Output the (X, Y) coordinate of the center of the cell containing the given text.  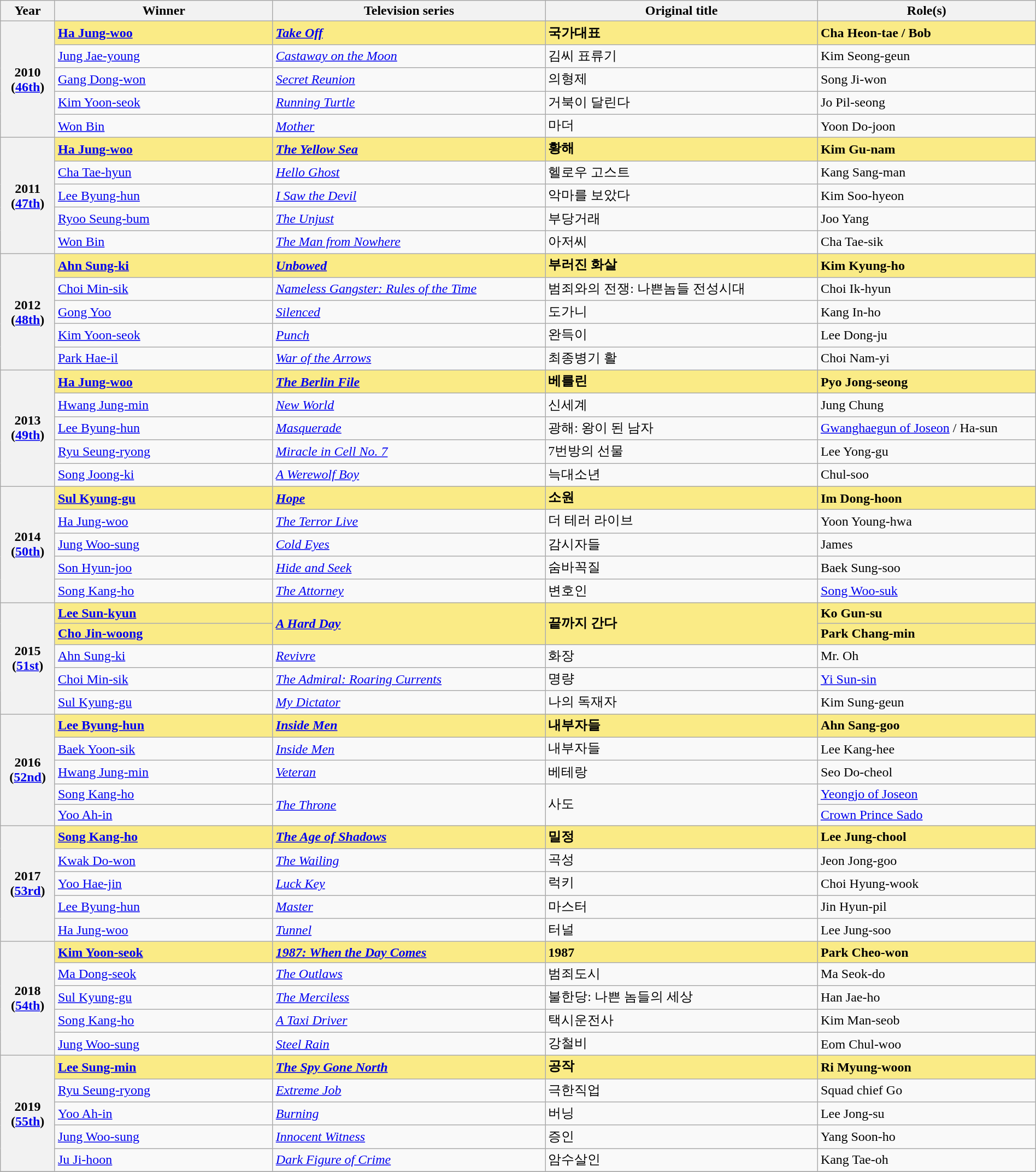
Steel Rain (409, 1044)
A Taxi Driver (409, 1021)
아저씨 (682, 243)
Hide and Seek (409, 568)
Kim Sung-geun (927, 703)
악마를 보았다 (682, 196)
완득이 (682, 335)
Nameless Gangster: Rules of the Time (409, 288)
Kang In-ho (927, 313)
Original title (682, 11)
Choi Nam-yi (927, 358)
Lee Jung-chool (927, 837)
New World (409, 405)
Jeon Jong-goo (927, 860)
Seo Do-cheol (927, 773)
The Wailing (409, 860)
Squad chief Go (927, 1091)
Kim Soo-hyeon (927, 196)
Unbowed (409, 266)
Lee Sun-kyun (164, 613)
1987 (682, 952)
Miracle in Cell No. 7 (409, 451)
The Outlaws (409, 974)
Kim Kyung-ho (927, 266)
Master (409, 907)
Dark Figure of Crime (409, 1161)
Gwanghaegun of Joseon / Ha-sun (927, 428)
I Saw the Devil (409, 196)
Kim Man-seob (927, 1021)
My Dictator (409, 703)
Extreme Job (409, 1091)
Luck Key (409, 884)
2019(55th) (28, 1114)
2018(54th) (28, 998)
Ko Gun-su (927, 613)
Silenced (409, 313)
Ahn Sang-goo (927, 726)
Mr. Oh (927, 656)
2011(47th) (28, 196)
공작 (682, 1068)
Yoon Young-hwa (927, 521)
불한당: 나쁜 놈들의 세상 (682, 998)
신세계 (682, 405)
Castaway on the Moon (409, 56)
2010(46th) (28, 80)
Year (28, 11)
마더 (682, 126)
Eom Chul-woo (927, 1044)
The Spy Gone North (409, 1068)
Jo Pil-seong (927, 103)
베테랑 (682, 773)
Gong Yoo (164, 313)
The Terror Live (409, 521)
Television series (409, 11)
Cho Jin-woong (164, 634)
Hello Ghost (409, 173)
Yang Soon-ho (927, 1136)
끝까지 간다 (682, 623)
Park Hae-il (164, 358)
Song Joong-ki (164, 475)
A Hard Day (409, 623)
2017(53rd) (28, 883)
Revivre (409, 656)
Running Turtle (409, 103)
1987: When the Day Comes (409, 952)
Park Cheo-won (927, 952)
Lee Dong-ju (927, 335)
Baek Yoon-sik (164, 749)
의형제 (682, 80)
최종병기 활 (682, 358)
감시자들 (682, 544)
Chul-soo (927, 475)
Yoon Do-joon (927, 126)
광해: 왕이 된 남자 (682, 428)
버닝 (682, 1114)
마스터 (682, 907)
곡성 (682, 860)
Choi Ik-hyun (927, 288)
The Throne (409, 804)
Take Off (409, 33)
택시운전사 (682, 1021)
The Admiral: Roaring Currents (409, 680)
밀정 (682, 837)
도가니 (682, 313)
Park Chang-min (927, 634)
베를린 (682, 381)
The Man from Nowhere (409, 243)
The Attorney (409, 591)
Ju Ji-hoon (164, 1161)
Yoo Hae-jin (164, 884)
The Unjust (409, 219)
Ma Dong-seok (164, 974)
Innocent Witness (409, 1136)
7번방의 선물 (682, 451)
Burning (409, 1114)
Cold Eyes (409, 544)
Crown Prince Sado (927, 815)
Cha Tae-hyun (164, 173)
거북이 달린다 (682, 103)
럭키 (682, 884)
Cha Heon-tae / Bob (927, 33)
Yi Sun-sin (927, 680)
The Berlin File (409, 381)
Baek Sung-soo (927, 568)
명량 (682, 680)
Ma Seok-do (927, 974)
Im Dong-hoon (927, 498)
변호인 (682, 591)
The Yellow Sea (409, 150)
암수살인 (682, 1161)
Song Woo-suk (927, 591)
Song Ji-won (927, 80)
Mother (409, 126)
터널 (682, 930)
Punch (409, 335)
Jung Jae-young (164, 56)
Veteran (409, 773)
Secret Reunion (409, 80)
부러진 화살 (682, 266)
Lee Kang-hee (927, 749)
Role(s) (927, 11)
Kim Seong-geun (927, 56)
Jin Hyun-pil (927, 907)
Lee Jong-su (927, 1114)
2013(49th) (28, 428)
2016(52nd) (28, 770)
강철비 (682, 1044)
나의 독재자 (682, 703)
헬로우 고스트 (682, 173)
Joo Yang (927, 219)
Gang Dong-won (164, 80)
2012(48th) (28, 311)
Lee Jung-soo (927, 930)
2015(51st) (28, 658)
Cha Tae-sik (927, 243)
Yeongjo of Joseon (927, 794)
부당거래 (682, 219)
범죄와의 전쟁: 나쁜놈들 전성시대 (682, 288)
김씨 표류기 (682, 56)
늑대소년 (682, 475)
Kwak Do-won (164, 860)
화장 (682, 656)
Ri Myung-woon (927, 1068)
Tunnel (409, 930)
James (927, 544)
Masquerade (409, 428)
2014(50th) (28, 544)
더 테러 라이브 (682, 521)
The Merciless (409, 998)
Hope (409, 498)
소원 (682, 498)
범죄도시 (682, 974)
Son Hyun-joo (164, 568)
The Age of Shadows (409, 837)
Kang Sang-man (927, 173)
황해 (682, 150)
Lee Yong-gu (927, 451)
Ryoo Seung-bum (164, 219)
사도 (682, 804)
Winner (164, 11)
War of the Arrows (409, 358)
Kim Gu-nam (927, 150)
Lee Sung-min (164, 1068)
Choi Hyung-wook (927, 884)
숨바꼭질 (682, 568)
증인 (682, 1136)
극한직업 (682, 1091)
국가대표 (682, 33)
Han Jae-ho (927, 998)
A Werewolf Boy (409, 475)
Jung Chung (927, 405)
Kang Tae-oh (927, 1161)
Pyo Jong-seong (927, 381)
